Return the [x, y] coordinate for the center point of the cell that contains the specified text.  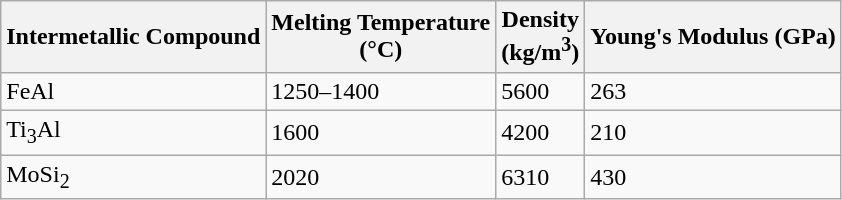
1600 [381, 132]
Ti3Al [134, 132]
2020 [381, 177]
MoSi2 [134, 177]
210 [713, 132]
Intermetallic Compound [134, 37]
Melting Temperature(°C) [381, 37]
6310 [540, 177]
263 [713, 91]
1250–1400 [381, 91]
Density(kg/m3) [540, 37]
4200 [540, 132]
5600 [540, 91]
430 [713, 177]
FeAl [134, 91]
Young's Modulus (GPa) [713, 37]
